Capture the cell that displays the provided text and extract its [X, Y] central coordinate. 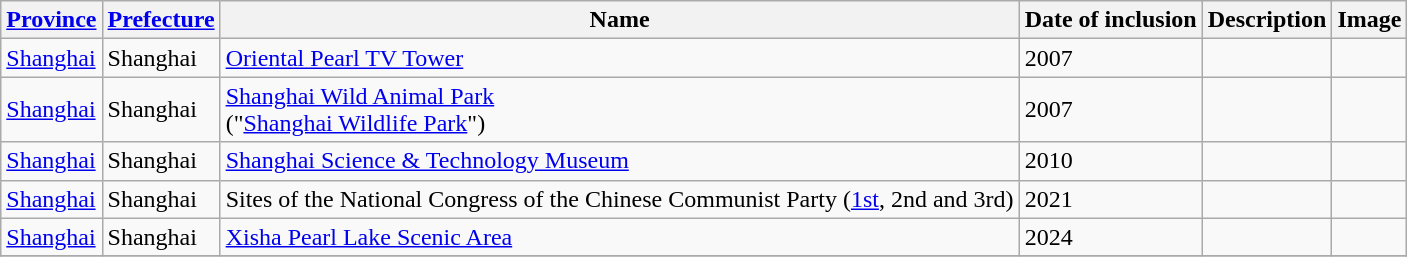
Prefecture [161, 20]
2024 [1110, 237]
Description [1267, 20]
Xisha Pearl Lake Scenic Area [620, 237]
Sites of the National Congress of the Chinese Communist Party (1st, 2nd and 3rd) [620, 199]
Province [52, 20]
Date of inclusion [1110, 20]
2010 [1110, 161]
Shanghai Science & Technology Museum [620, 161]
Shanghai Wild Animal Park("Shanghai Wildlife Park") [620, 110]
Name [620, 20]
2021 [1110, 199]
Image [1370, 20]
Oriental Pearl TV Tower [620, 58]
